Output the (x, y) coordinate of the center of the cell containing the given text.  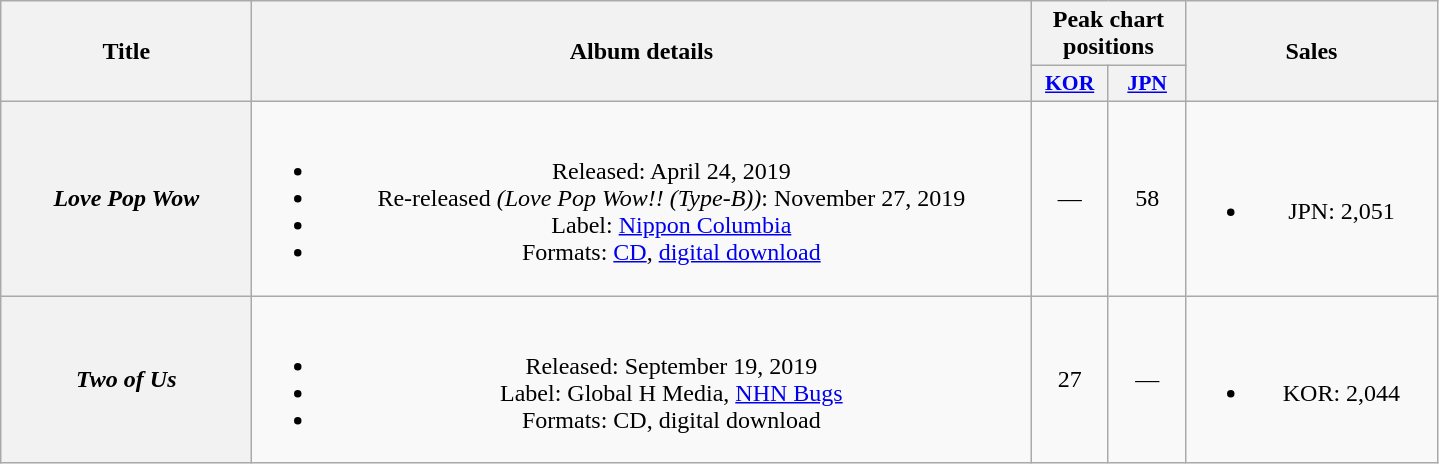
KOR: 2,044 (1312, 380)
Love Pop Wow (126, 198)
Album details (642, 52)
Released: April 24, 2019 Re-released (Love Pop Wow!! (Type-B)): November 27, 2019 Label: Nippon ColumbiaFormats: CD, digital download (642, 198)
KOR (1070, 84)
Title (126, 52)
58 (1147, 198)
JPN: 2,051 (1312, 198)
Peak chart positions (1108, 34)
27 (1070, 380)
Two of Us (126, 380)
JPN (1147, 84)
Released: September 19, 2019 Label: Global H Media, NHN BugsFormats: CD, digital download (642, 380)
Sales (1312, 52)
